For the text-containing cell, return its midpoint in [X, Y] coordinate format. 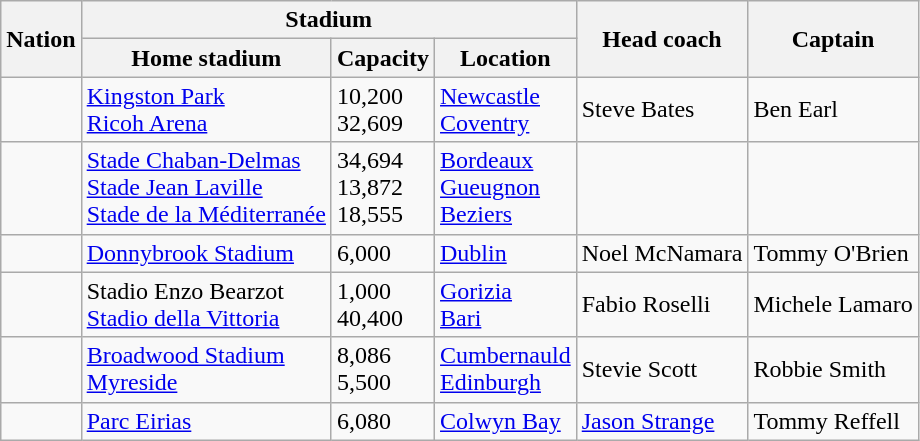
Stevie Scott [662, 370]
6,080 [382, 421]
10,20032,609 [382, 110]
NewcastleCoventry [506, 110]
Ben Earl [833, 110]
Location [506, 58]
Steve Bates [662, 110]
Stade Chaban-DelmasStade Jean LavilleStade de la Méditerranée [206, 188]
1,00040,400 [382, 304]
Robbie Smith [833, 370]
34,69413,87218,555 [382, 188]
Stadio Enzo BearzotStadio della Vittoria [206, 304]
Jason Strange [662, 421]
Captain [833, 39]
Noel McNamara [662, 253]
Parc Eirias [206, 421]
Michele Lamaro [833, 304]
Head coach [662, 39]
BordeauxGueugnonBeziers [506, 188]
Nation [41, 39]
Tommy O'Brien [833, 253]
Donnybrook Stadium [206, 253]
Fabio Roselli [662, 304]
Broadwood StadiumMyreside [206, 370]
Stadium [328, 20]
Capacity [382, 58]
GoriziaBari [506, 304]
Colwyn Bay [506, 421]
Home stadium [206, 58]
Dublin [506, 253]
Tommy Reffell [833, 421]
8,0865,500 [382, 370]
CumbernauldEdinburgh [506, 370]
6,000 [382, 253]
Kingston ParkRicoh Arena [206, 110]
